Capture the cell that displays the provided text and extract its [x, y] central coordinate. 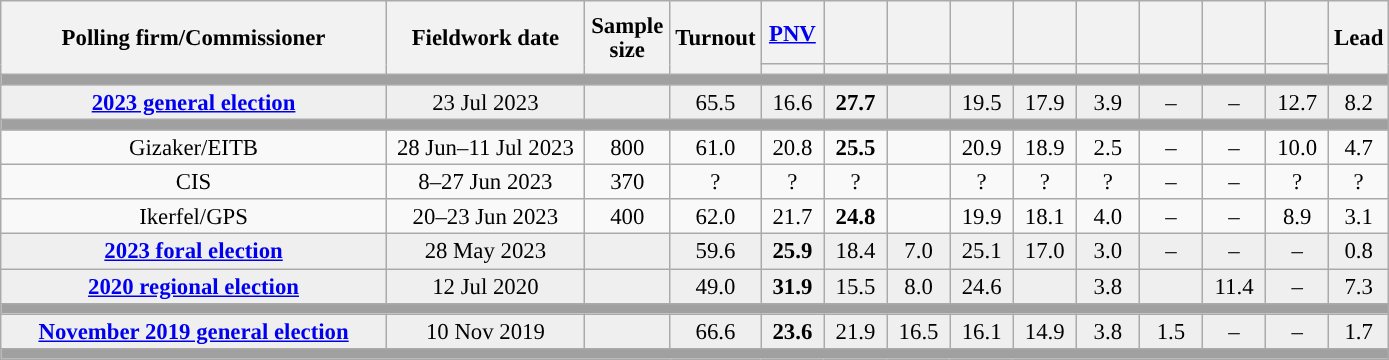
61.0 [716, 148]
25.1 [982, 252]
16.6 [792, 102]
400 [627, 218]
19.9 [982, 218]
4.0 [1108, 218]
14.9 [1044, 332]
17.0 [1044, 252]
16.1 [982, 332]
31.9 [792, 286]
Gizaker/EITB [194, 148]
62.0 [716, 218]
21.9 [856, 332]
66.6 [716, 332]
8.2 [1359, 102]
27.7 [856, 102]
12 Jul 2020 [485, 286]
25.9 [792, 252]
4.7 [1359, 148]
18.4 [856, 252]
24.8 [856, 218]
12.7 [1298, 102]
2020 regional election [194, 286]
Ikerfel/GPS [194, 218]
11.4 [1234, 286]
1.7 [1359, 332]
49.0 [716, 286]
Polling firm/Commissioner [194, 38]
7.0 [918, 252]
18.9 [1044, 148]
Lead [1359, 38]
800 [627, 148]
17.9 [1044, 102]
PNV [792, 32]
8.9 [1298, 218]
3.0 [1108, 252]
November 2019 general election [194, 332]
1.5 [1170, 332]
20.8 [792, 148]
28 Jun–11 Jul 2023 [485, 148]
370 [627, 182]
65.5 [716, 102]
0.8 [1359, 252]
28 May 2023 [485, 252]
10 Nov 2019 [485, 332]
59.6 [716, 252]
8–27 Jun 2023 [485, 182]
CIS [194, 182]
23 Jul 2023 [485, 102]
Fieldwork date [485, 38]
15.5 [856, 286]
2023 foral election [194, 252]
3.9 [1108, 102]
8.0 [918, 286]
20–23 Jun 2023 [485, 218]
20.9 [982, 148]
2023 general election [194, 102]
3.1 [1359, 218]
18.1 [1044, 218]
10.0 [1298, 148]
16.5 [918, 332]
23.6 [792, 332]
Sample size [627, 38]
25.5 [856, 148]
24.6 [982, 286]
2.5 [1108, 148]
Turnout [716, 38]
21.7 [792, 218]
19.5 [982, 102]
7.3 [1359, 286]
